Return the [x, y] coordinate for the center point of the cell that contains the specified text.  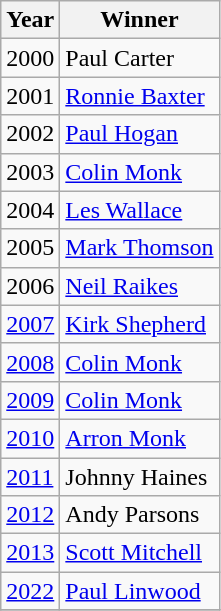
2000 [30, 58]
Ronnie Baxter [140, 96]
2003 [30, 172]
2008 [30, 362]
Paul Hogan [140, 134]
Kirk Shepherd [140, 324]
Paul Carter [140, 58]
2010 [30, 438]
Winner [140, 20]
2012 [30, 515]
2006 [30, 286]
Paul Linwood [140, 591]
2004 [30, 210]
2002 [30, 134]
Arron Monk [140, 438]
Les Wallace [140, 210]
2022 [30, 591]
2007 [30, 324]
2013 [30, 553]
Mark Thomson [140, 248]
Year [30, 20]
Andy Parsons [140, 515]
2009 [30, 400]
Scott Mitchell [140, 553]
2005 [30, 248]
2001 [30, 96]
Neil Raikes [140, 286]
Johnny Haines [140, 477]
2011 [30, 477]
